Identify which cell holds the provided text, then report its (X, Y) central coordinate. 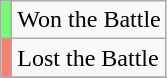
Lost the Battle (89, 58)
Won the Battle (89, 20)
